Return the [X, Y] coordinate for the center point of the cell that contains the specified text.  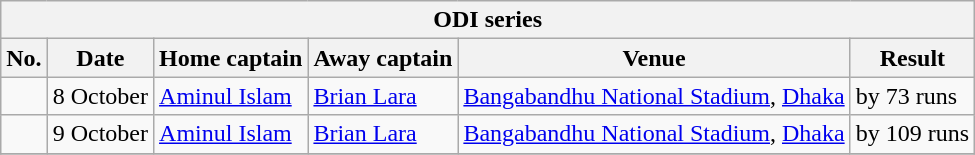
Venue [654, 58]
Result [912, 58]
Away captain [383, 58]
ODI series [488, 20]
by 109 runs [912, 134]
by 73 runs [912, 96]
9 October [100, 134]
Date [100, 58]
No. [24, 58]
Home captain [231, 58]
8 October [100, 96]
